Search for the cell housing the specified text and yield its [x, y] center coordinate. 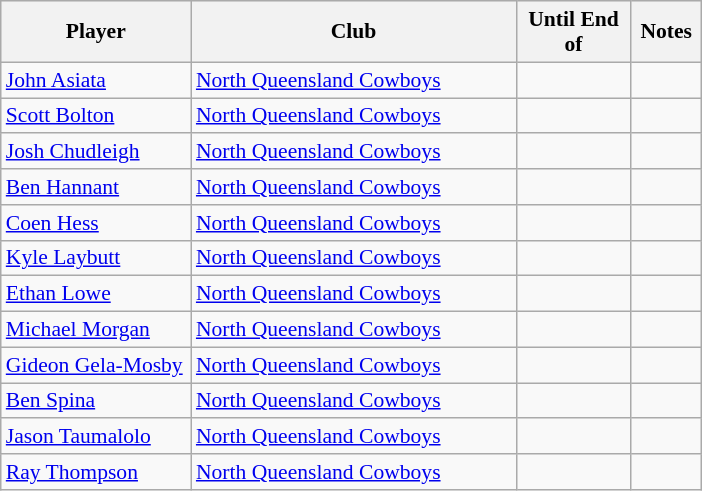
Ben Spina [96, 401]
John Asiata [96, 80]
Gideon Gela-Mosby [96, 365]
Player [96, 32]
Club [354, 32]
Notes [666, 32]
Ray Thompson [96, 472]
Jason Taumalolo [96, 437]
Kyle Laybutt [96, 258]
Scott Bolton [96, 116]
Until End of [574, 32]
Michael Morgan [96, 330]
Ben Hannant [96, 187]
Coen Hess [96, 223]
Ethan Lowe [96, 294]
Josh Chudleigh [96, 152]
